Identify which cell holds the provided text, then report its [x, y] central coordinate. 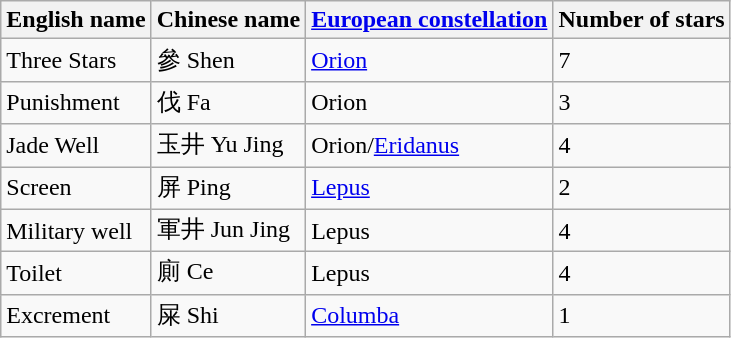
English name [76, 20]
Punishment [76, 102]
Military well [76, 230]
Columba [430, 316]
軍井 Jun Jing [228, 230]
Toilet [76, 274]
伐 Fa [228, 102]
廁 Ce [228, 274]
Chinese name [228, 20]
2 [642, 188]
Orion/Eridanus [430, 146]
Excrement [76, 316]
屏 Ping [228, 188]
Number of stars [642, 20]
Screen [76, 188]
參 Shen [228, 60]
屎 Shi [228, 316]
玉井 Yu Jing [228, 146]
Three Stars [76, 60]
1 [642, 316]
7 [642, 60]
European constellation [430, 20]
3 [642, 102]
Jade Well [76, 146]
